Provide the (X, Y) coordinate of the cell's center where the given text is located.  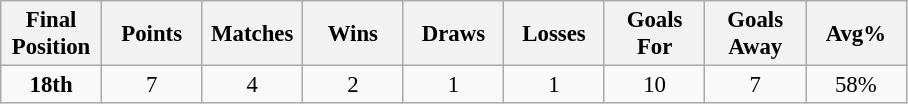
Final Position (52, 34)
2 (354, 85)
Draws (454, 34)
Losses (554, 34)
Points (152, 34)
Goals For (654, 34)
4 (252, 85)
Matches (252, 34)
10 (654, 85)
Avg% (856, 34)
18th (52, 85)
Goals Away (756, 34)
58% (856, 85)
Wins (354, 34)
